Extract the [X, Y] coordinate from the center of the cell holding the provided text.  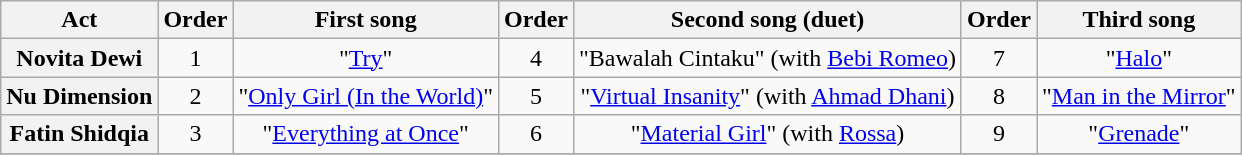
9 [998, 134]
"Bawalah Cintaku" (with Bebi Romeo) [768, 58]
"Halo" [1138, 58]
"Only Girl (In the World)" [366, 96]
"Material Girl" (with Rossa) [768, 134]
"Grenade" [1138, 134]
Second song (duet) [768, 20]
Fatin Shidqia [80, 134]
7 [998, 58]
Act [80, 20]
2 [196, 96]
"Man in the Mirror" [1138, 96]
4 [536, 58]
8 [998, 96]
"Everything at Once" [366, 134]
Third song [1138, 20]
First song [366, 20]
Novita Dewi [80, 58]
3 [196, 134]
6 [536, 134]
Nu Dimension [80, 96]
"Try" [366, 58]
1 [196, 58]
"Virtual Insanity" (with Ahmad Dhani) [768, 96]
5 [536, 96]
